Pinpoint the cell where the given text exists, returning its (X, Y) midpoint coordinate. 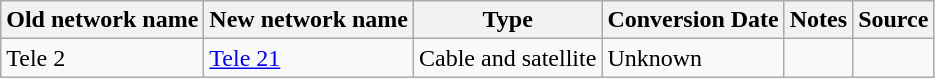
Unknown (693, 58)
New network name (309, 20)
Notes (818, 20)
Tele 2 (102, 58)
Old network name (102, 20)
Type (508, 20)
Cable and satellite (508, 58)
Tele 21 (309, 58)
Source (894, 20)
Conversion Date (693, 20)
